Extract the [X, Y] coordinate from the center of the cell holding the provided text.  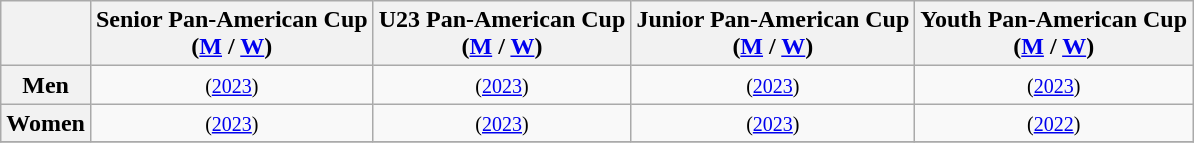
Men [46, 85]
Women [46, 123]
(2022) [1054, 123]
U23 Pan-American Cup (M / W) [502, 34]
Senior Pan-American Cup (M / W) [232, 34]
Youth Pan-American Cup (M / W) [1054, 34]
Junior Pan-American Cup (M / W) [773, 34]
